Identify which cell holds the provided text, then report its (x, y) central coordinate. 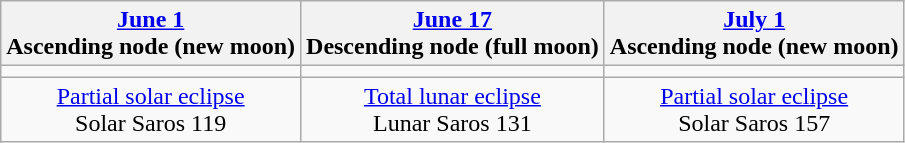
Partial solar eclipseSolar Saros 157 (754, 110)
June 17Descending node (full moon) (453, 34)
Partial solar eclipseSolar Saros 119 (151, 110)
Total lunar eclipseLunar Saros 131 (453, 110)
June 1Ascending node (new moon) (151, 34)
July 1Ascending node (new moon) (754, 34)
